Pinpoint the cell where the given text exists, returning its (x, y) midpoint coordinate. 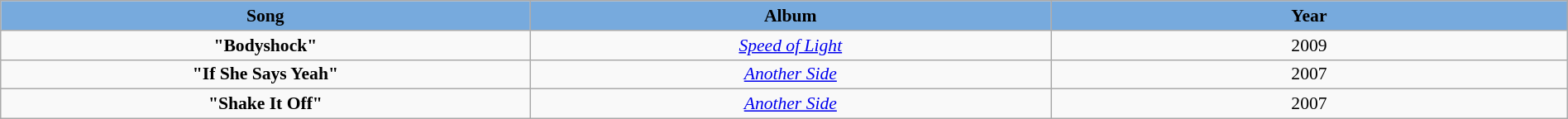
"If She Says Yeah" (265, 74)
Album (791, 16)
Speed of Light (791, 45)
2009 (1310, 45)
Song (265, 16)
Year (1310, 16)
"Bodyshock" (265, 45)
"Shake It Off" (265, 104)
